Output the (x, y) coordinate of the center of the cell containing the given text.  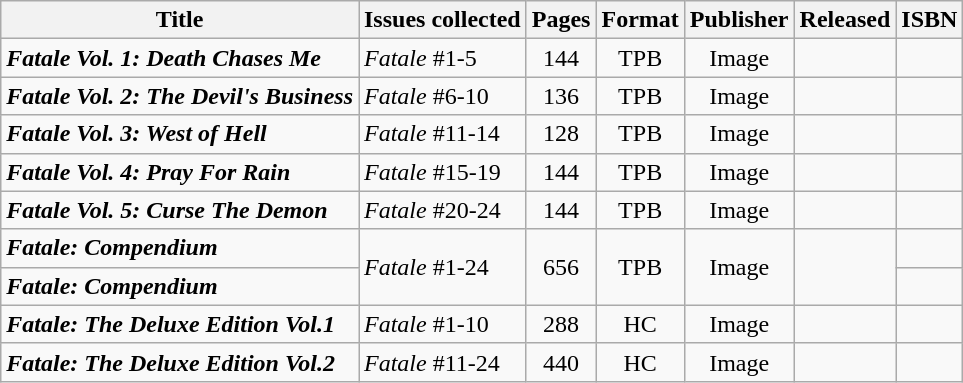
Fatale Vol. 2: The Devil's Business (180, 96)
Fatale Vol. 4: Pray For Rain (180, 172)
136 (561, 96)
Fatale Vol. 3: West of Hell (180, 134)
Publisher (739, 20)
Fatale #1-10 (442, 324)
Fatale #1-24 (442, 267)
Released (845, 20)
656 (561, 267)
Fatale: The Deluxe Edition Vol.2 (180, 362)
Fatale #1-5 (442, 58)
Pages (561, 20)
Fatale Vol. 5: Curse The Demon (180, 210)
Issues collected (442, 20)
Format (640, 20)
ISBN (930, 20)
Fatale #15-19 (442, 172)
440 (561, 362)
Fatale #11-14 (442, 134)
Fatale #11-24 (442, 362)
Fatale Vol. 1: Death Chases Me (180, 58)
Title (180, 20)
Fatale #6-10 (442, 96)
128 (561, 134)
Fatale: The Deluxe Edition Vol.1 (180, 324)
288 (561, 324)
Fatale #20-24 (442, 210)
